Scan for the cell matching the given text and deliver its [X, Y] coordinate at center. 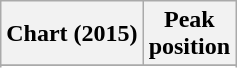
Chart (2015) [72, 34]
Peakposition [189, 34]
